Find where the given text appears and provide that cell's center as [X, Y] coordinate. 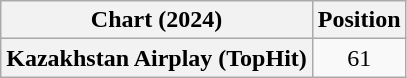
Position [359, 20]
61 [359, 58]
Chart (2024) [157, 20]
Kazakhstan Airplay (TopHit) [157, 58]
